Search for the cell housing the specified text and yield its (X, Y) center coordinate. 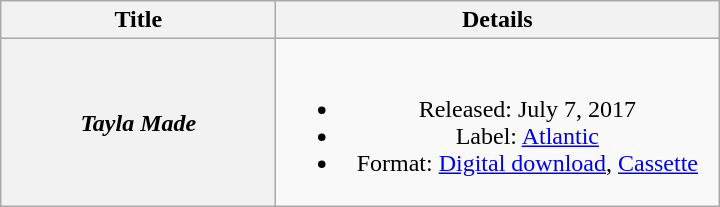
Released: July 7, 2017Label: AtlanticFormat: Digital download, Cassette (498, 122)
Details (498, 20)
Title (138, 20)
Tayla Made (138, 122)
